Pinpoint the cell where the given text exists, returning its (x, y) midpoint coordinate. 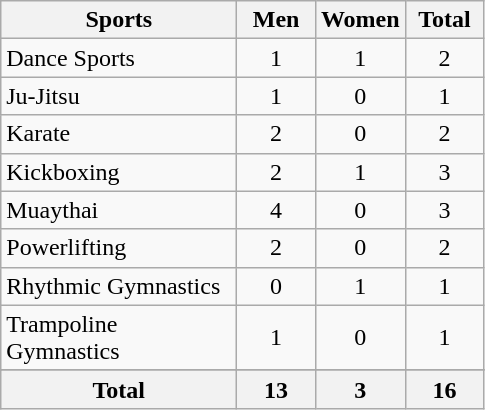
Muaythai (119, 210)
Rhythmic Gymnastics (119, 286)
Karate (119, 134)
Kickboxing (119, 172)
Sports (119, 20)
Powerlifting (119, 248)
Dance Sports (119, 58)
4 (276, 210)
Ju-Jitsu (119, 96)
Men (276, 20)
Women (360, 20)
13 (276, 389)
Trampoline Gymnastics (119, 338)
16 (444, 389)
